Identify which cell holds the provided text, then report its (x, y) central coordinate. 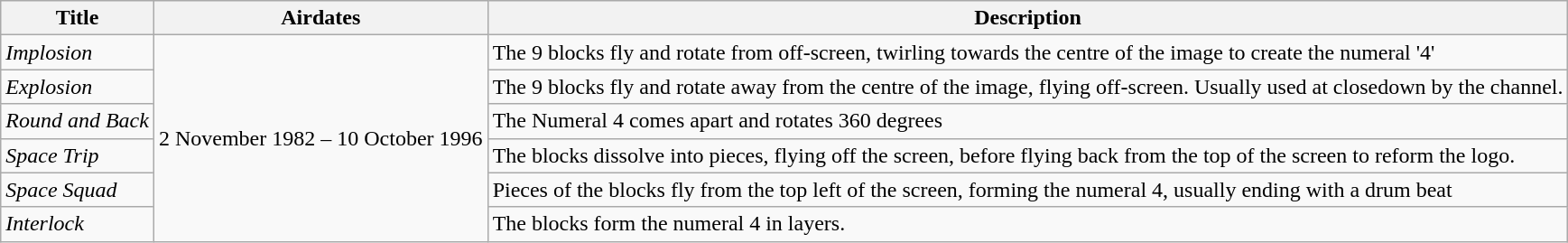
Space Trip (78, 155)
Explosion (78, 87)
Title (78, 18)
The Numeral 4 comes apart and rotates 360 degrees (1027, 121)
2 November 1982 – 10 October 1996 (320, 138)
The blocks dissolve into pieces, flying off the screen, before flying back from the top of the screen to reform the logo. (1027, 155)
Round and Back (78, 121)
Airdates (320, 18)
The blocks form the numeral 4 in layers. (1027, 224)
The 9 blocks fly and rotate away from the centre of the image, flying off-screen. Usually used at closedown by the channel. (1027, 87)
Space Squad (78, 190)
Interlock (78, 224)
Description (1027, 18)
Implosion (78, 52)
The 9 blocks fly and rotate from off-screen, twirling towards the centre of the image to create the numeral '4' (1027, 52)
Pieces of the blocks fly from the top left of the screen, forming the numeral 4, usually ending with a drum beat (1027, 190)
